Locate the cell with the specified text and output its [X, Y] center coordinate. 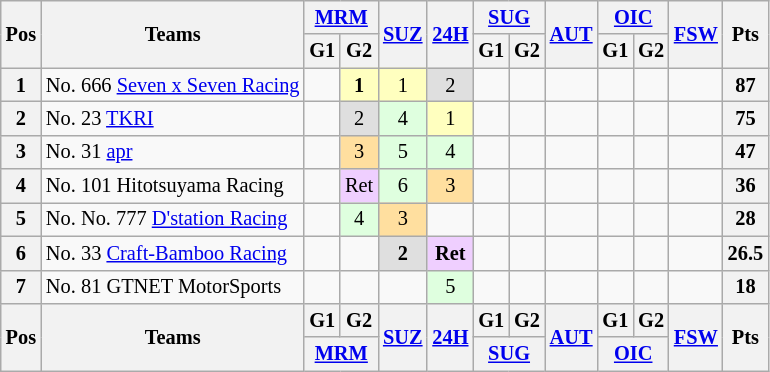
47 [746, 152]
No. 101 Hitotsuyama Racing [172, 186]
No. 23 TKRI [172, 118]
No. 666 Seven x Seven Racing [172, 85]
18 [746, 287]
28 [746, 219]
87 [746, 85]
No. 81 GTNET MotorSports [172, 287]
No. No. 777 D'station Racing [172, 219]
26.5 [746, 253]
No. 31 apr [172, 152]
7 [21, 287]
36 [746, 186]
75 [746, 118]
No. 33 Craft-Bamboo Racing [172, 253]
